Find where the given text appears and provide that cell's center as (x, y) coordinate. 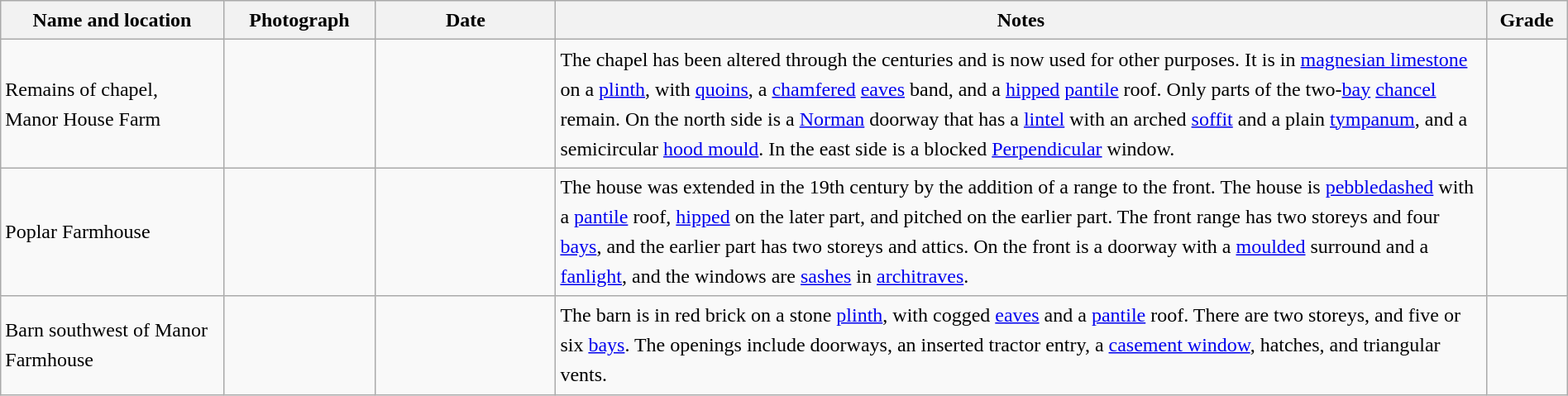
Poplar Farmhouse (112, 231)
Remains of chapel,Manor House Farm (112, 104)
Photograph (299, 20)
Name and location (112, 20)
Barn southwest of Manor Farmhouse (112, 346)
Grade (1527, 20)
Date (466, 20)
Notes (1021, 20)
